Determine the (x, y) coordinate at the center of the cell enclosing the given text.  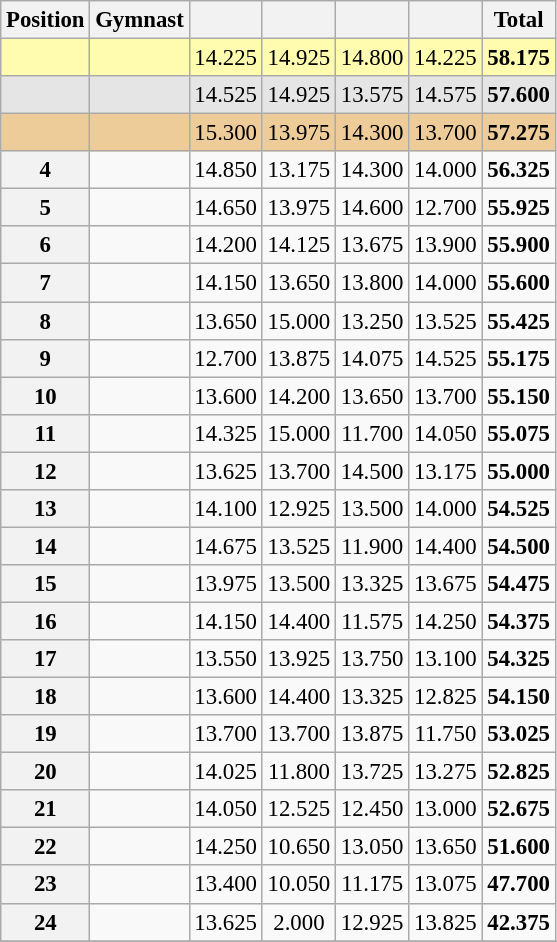
4 (46, 170)
54.325 (518, 659)
14.075 (372, 358)
18 (46, 697)
54.525 (518, 509)
13.575 (372, 95)
55.000 (518, 471)
12 (46, 471)
54.475 (518, 584)
58.175 (518, 58)
57.275 (518, 133)
11 (46, 433)
13.275 (446, 772)
55.925 (518, 208)
54.500 (518, 546)
47.700 (518, 885)
13.725 (372, 772)
9 (46, 358)
2.000 (298, 922)
14.850 (226, 170)
13.100 (446, 659)
55.075 (518, 433)
13.925 (298, 659)
19 (46, 734)
12.825 (446, 697)
16 (46, 621)
14.675 (226, 546)
7 (46, 283)
23 (46, 885)
14.325 (226, 433)
55.175 (518, 358)
42.375 (518, 922)
11.575 (372, 621)
51.600 (518, 847)
21 (46, 809)
5 (46, 208)
55.600 (518, 283)
11.750 (446, 734)
15.300 (226, 133)
54.375 (518, 621)
Position (46, 20)
12.450 (372, 809)
55.150 (518, 396)
13.400 (226, 885)
11.900 (372, 546)
13.900 (446, 245)
13.550 (226, 659)
53.025 (518, 734)
20 (46, 772)
11.700 (372, 433)
17 (46, 659)
14 (46, 546)
55.425 (518, 321)
Total (518, 20)
13.250 (372, 321)
52.675 (518, 809)
13.050 (372, 847)
8 (46, 321)
14.600 (372, 208)
15 (46, 584)
13.075 (446, 885)
10 (46, 396)
10.650 (298, 847)
54.150 (518, 697)
22 (46, 847)
13 (46, 509)
14.800 (372, 58)
11.800 (298, 772)
13.800 (372, 283)
55.900 (518, 245)
11.175 (372, 885)
14.575 (446, 95)
13.000 (446, 809)
13.825 (446, 922)
6 (46, 245)
10.050 (298, 885)
Gymnast (140, 20)
52.825 (518, 772)
14.025 (226, 772)
14.100 (226, 509)
56.325 (518, 170)
24 (46, 922)
14.500 (372, 471)
13.750 (372, 659)
14.125 (298, 245)
57.600 (518, 95)
12.525 (298, 809)
14.650 (226, 208)
